Output the (X, Y) coordinate of the center of the cell containing the given text.  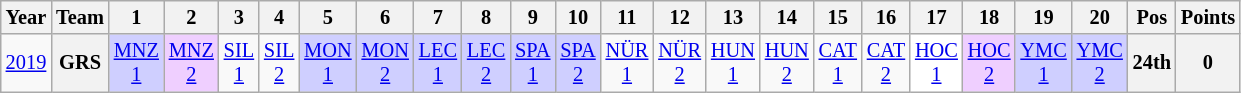
15 (838, 17)
8 (486, 17)
19 (1043, 17)
10 (578, 17)
17 (936, 17)
13 (733, 17)
LEC1 (438, 63)
Team (80, 17)
MON1 (328, 63)
MNZ1 (136, 63)
3 (239, 17)
5 (328, 17)
NÜR2 (680, 63)
HOC1 (936, 63)
HOC2 (990, 63)
SPA1 (532, 63)
HUN1 (733, 63)
MON2 (386, 63)
2 (192, 17)
Year (26, 17)
CAT2 (886, 63)
18 (990, 17)
Pos (1152, 17)
YMC1 (1043, 63)
GRS (80, 63)
20 (1100, 17)
9 (532, 17)
NÜR1 (628, 63)
SIL2 (279, 63)
12 (680, 17)
0 (1208, 63)
7 (438, 17)
SPA2 (578, 63)
6 (386, 17)
1 (136, 17)
11 (628, 17)
LEC2 (486, 63)
YMC2 (1100, 63)
4 (279, 17)
24th (1152, 63)
14 (787, 17)
HUN2 (787, 63)
MNZ2 (192, 63)
16 (886, 17)
SIL1 (239, 63)
Points (1208, 17)
2019 (26, 63)
CAT1 (838, 63)
